Pinpoint the cell where the given text exists, returning its (X, Y) midpoint coordinate. 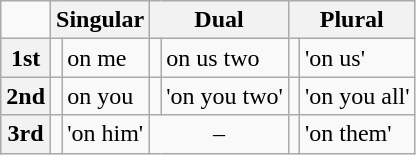
'on you all' (357, 96)
on us two (225, 58)
3rd (26, 134)
'on him' (106, 134)
1st (26, 58)
Singular (100, 20)
– (220, 134)
Dual (220, 20)
Plural (352, 20)
on you (106, 96)
'on you two' (225, 96)
'on them' (357, 134)
'on us' (357, 58)
2nd (26, 96)
on me (106, 58)
